Determine the [X, Y] coordinate at the center of the cell enclosing the given text.  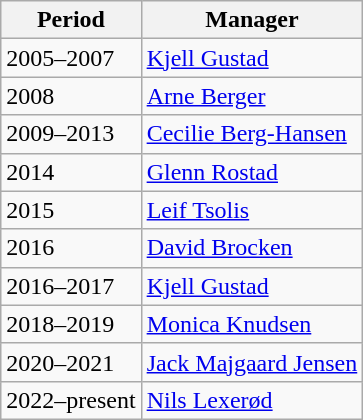
Cecilie Berg-Hansen [252, 134]
2022–present [71, 400]
Nils Lexerød [252, 400]
2009–2013 [71, 134]
2015 [71, 210]
2020–2021 [71, 362]
Period [71, 20]
2005–2007 [71, 58]
Jack Majgaard Jensen [252, 362]
2016 [71, 248]
Leif Tsolis [252, 210]
2014 [71, 172]
2008 [71, 96]
Glenn Rostad [252, 172]
2018–2019 [71, 324]
Manager [252, 20]
2016–2017 [71, 286]
David Brocken [252, 248]
Monica Knudsen [252, 324]
Arne Berger [252, 96]
